Detect which cell encompasses the target text, then output its (x, y) center coordinate. 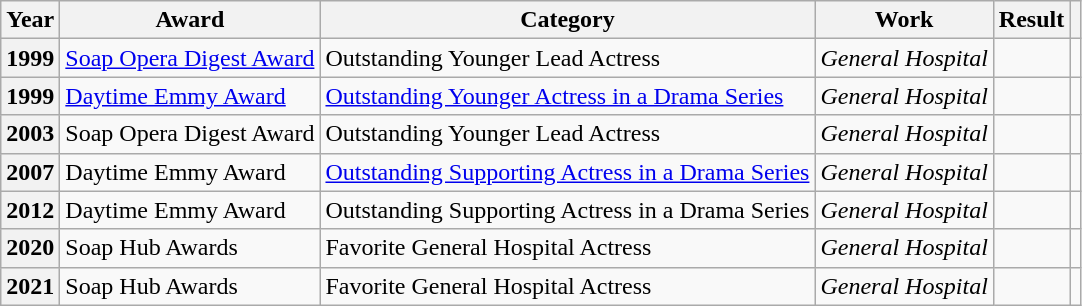
2003 (30, 134)
Work (904, 20)
Award (190, 20)
Year (30, 20)
Result (1031, 20)
2020 (30, 248)
2021 (30, 286)
Category (568, 20)
2012 (30, 210)
Outstanding Younger Actress in a Drama Series (568, 96)
2007 (30, 172)
